Detect which cell encompasses the target text, then output its (x, y) center coordinate. 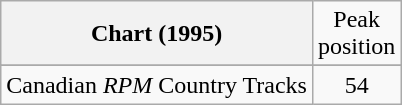
Canadian RPM Country Tracks (157, 85)
54 (356, 85)
Chart (1995) (157, 34)
Peakposition (356, 34)
